Extract the [x, y] coordinate from the center of the cell holding the provided text.  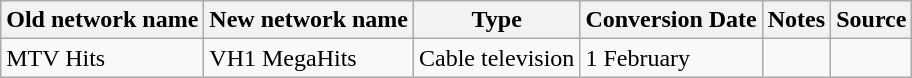
VH1 MegaHits [309, 58]
Source [872, 20]
1 February [671, 58]
Conversion Date [671, 20]
New network name [309, 20]
Notes [796, 20]
Type [497, 20]
Old network name [102, 20]
Cable television [497, 58]
MTV Hits [102, 58]
